Identify which cell holds the provided text, then report its [x, y] central coordinate. 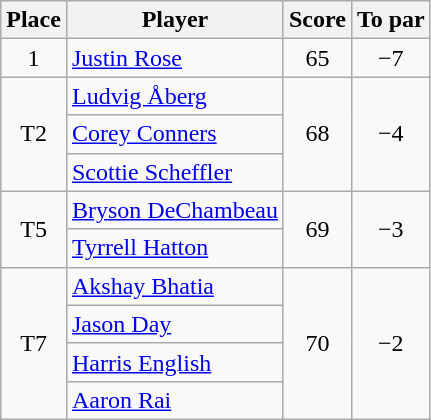
T5 [34, 229]
Score [317, 20]
Tyrrell Hatton [174, 248]
70 [317, 343]
65 [317, 58]
Jason Day [174, 324]
Aaron Rai [174, 400]
−2 [390, 343]
Scottie Scheffler [174, 172]
Bryson DeChambeau [174, 210]
Harris English [174, 362]
68 [317, 134]
−7 [390, 58]
69 [317, 229]
1 [34, 58]
Justin Rose [174, 58]
Place [34, 20]
−4 [390, 134]
−3 [390, 229]
T2 [34, 134]
Corey Conners [174, 134]
To par [390, 20]
Akshay Bhatia [174, 286]
Player [174, 20]
Ludvig Åberg [174, 96]
T7 [34, 343]
